Scan for the cell matching the given text and deliver its (x, y) coordinate at center. 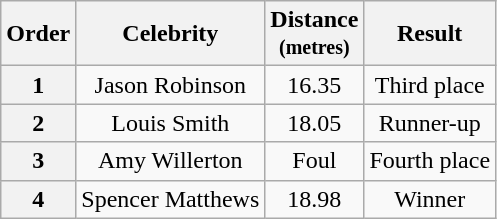
1 (38, 85)
Third place (430, 85)
Louis Smith (170, 123)
3 (38, 161)
18.98 (314, 199)
16.35 (314, 85)
4 (38, 199)
Fourth place (430, 161)
Spencer Matthews (170, 199)
2 (38, 123)
Result (430, 34)
Runner-up (430, 123)
Order (38, 34)
Amy Willerton (170, 161)
18.05 (314, 123)
Winner (430, 199)
Distance(metres) (314, 34)
Jason Robinson (170, 85)
Celebrity (170, 34)
Foul (314, 161)
